Locate the cell with the specified text and output its [X, Y] center coordinate. 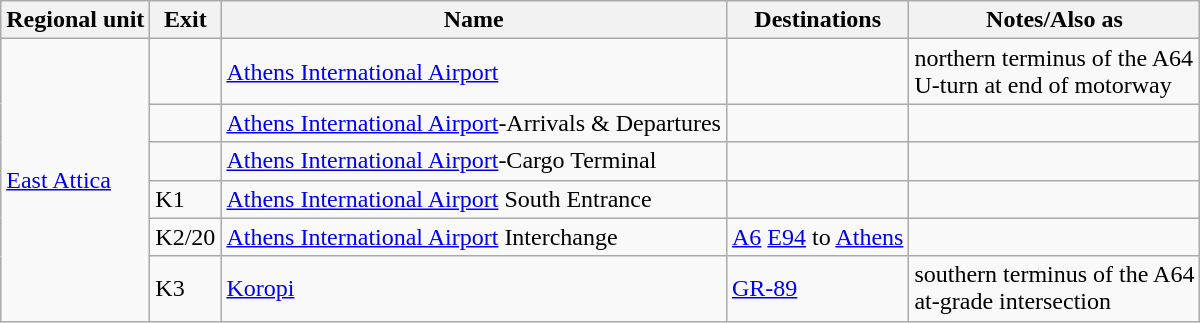
Destinations [817, 20]
Athens International Airport Interchange [474, 237]
K3 [186, 288]
GR-89 [817, 288]
East Attica [76, 180]
Athens International Airport-Arrivals & Departures [474, 123]
Koropi [474, 288]
K2/20 [186, 237]
Athens International Airport [474, 72]
Name [474, 20]
Athens International Airport-Cargo Terminal [474, 161]
A6 E94 to Athens [817, 237]
Exit [186, 20]
Regional unit [76, 20]
northern terminus of the A64U-turn at end of motorway [1054, 72]
Athens International Airport South Entrance [474, 199]
southern terminus of the A64at-grade intersection [1054, 288]
Notes/Also as [1054, 20]
K1 [186, 199]
